Detect which cell encompasses the target text, then output its [x, y] center coordinate. 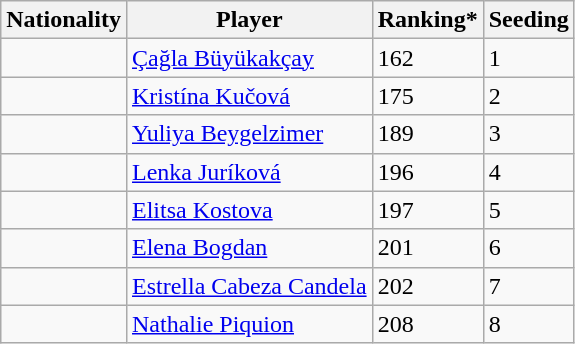
175 [428, 96]
6 [528, 248]
8 [528, 324]
196 [428, 172]
Elena Bogdan [249, 248]
Estrella Cabeza Candela [249, 286]
Yuliya Beygelzimer [249, 134]
Seeding [528, 20]
Çağla Büyükakçay [249, 58]
201 [428, 248]
Lenka Juríková [249, 172]
1 [528, 58]
5 [528, 210]
162 [428, 58]
Player [249, 20]
Elitsa Kostova [249, 210]
208 [428, 324]
Nationality [64, 20]
Nathalie Piquion [249, 324]
197 [428, 210]
Ranking* [428, 20]
2 [528, 96]
3 [528, 134]
189 [428, 134]
202 [428, 286]
Kristína Kučová [249, 96]
4 [528, 172]
7 [528, 286]
